Locate the cell with the specified text and output its [X, Y] center coordinate. 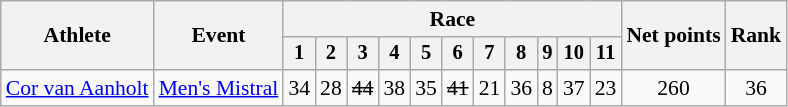
35 [426, 88]
34 [299, 88]
Men's Mistral [219, 88]
21 [490, 88]
6 [458, 54]
260 [673, 88]
5 [426, 54]
41 [458, 88]
37 [574, 88]
11 [606, 54]
7 [490, 54]
Athlete [78, 36]
Rank [756, 36]
10 [574, 54]
3 [363, 54]
1 [299, 54]
23 [606, 88]
Race [452, 19]
Event [219, 36]
Cor van Aanholt [78, 88]
28 [331, 88]
2 [331, 54]
4 [394, 54]
44 [363, 88]
9 [548, 54]
38 [394, 88]
Net points [673, 36]
